Determine the [X, Y] coordinate at the center of the cell enclosing the given text.  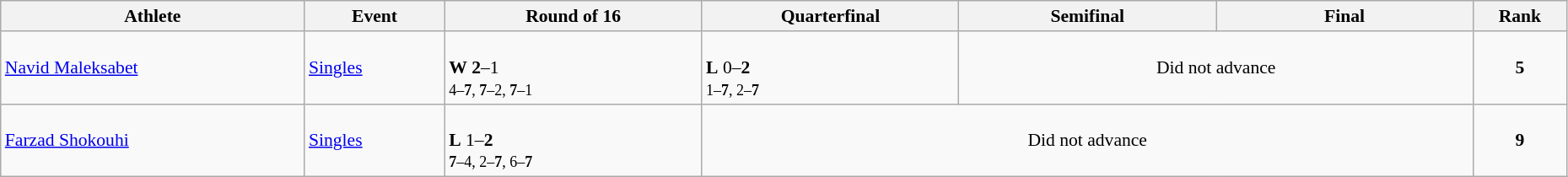
9 [1520, 140]
Semifinal [1088, 16]
Quarterfinal [830, 16]
Rank [1520, 16]
Event [374, 16]
Farzad Shokouhi [153, 140]
Final [1344, 16]
Round of 16 [574, 16]
L 0–21–7, 2–7 [830, 67]
W 2–14–7, 7–2, 7–1 [574, 67]
L 1–27–4, 2–7, 6–7 [574, 140]
5 [1520, 67]
Athlete [153, 16]
Navid Maleksabet [153, 67]
